Scan for the cell matching the given text and deliver its (X, Y) coordinate at center. 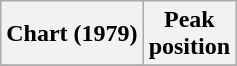
Peakposition (189, 34)
Chart (1979) (72, 34)
